Output the [x, y] coordinate of the center of the cell containing the given text.  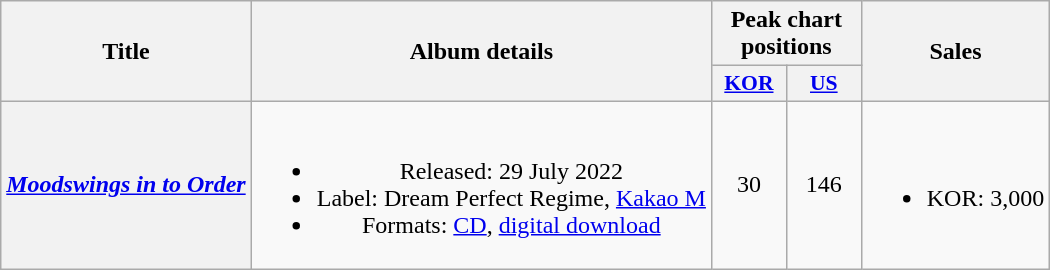
146 [824, 184]
KOR [748, 84]
Released: 29 July 2022Label: Dream Perfect Regime, Kakao MFormats: CD, digital download [481, 184]
KOR: 3,000 [955, 184]
US [824, 84]
Title [126, 52]
Album details [481, 52]
Sales [955, 52]
Moodswings in to Order [126, 184]
30 [748, 184]
Peak chart positions [786, 34]
